From the cell containing the given text, extract its center point as (X, Y) coordinate. 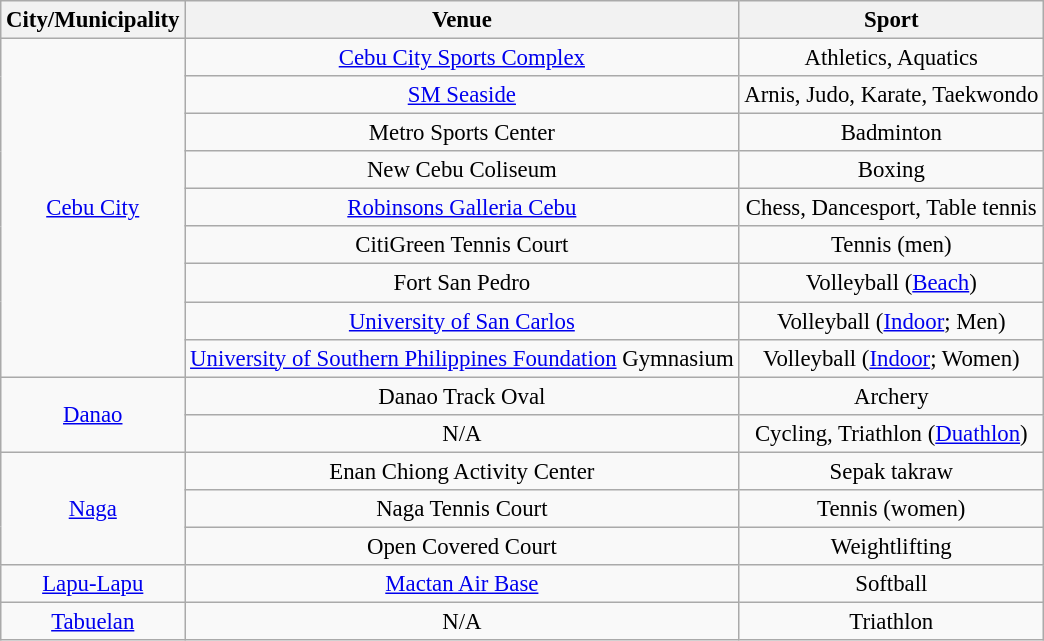
Weightlifting (892, 546)
City/Municipality (93, 20)
Cebu City (93, 208)
Mactan Air Base (462, 584)
Danao (93, 414)
New Cebu Coliseum (462, 170)
Sepak takraw (892, 471)
Boxing (892, 170)
University of Southern Philippines Foundation Gymnasium (462, 358)
Sport (892, 20)
Robinsons Galleria Cebu (462, 208)
Cebu City Sports Complex (462, 58)
Venue (462, 20)
Fort San Pedro (462, 283)
Tabuelan (93, 621)
Danao Track Oval (462, 396)
Open Covered Court (462, 546)
Volleyball (Indoor; Men) (892, 321)
University of San Carlos (462, 321)
SM Seaside (462, 95)
Naga (93, 508)
Chess, Dancesport, Table tennis (892, 208)
Athletics, Aquatics (892, 58)
Cycling, Triathlon (Duathlon) (892, 433)
Softball (892, 584)
Volleyball (Indoor; Women) (892, 358)
Naga Tennis Court (462, 509)
Arnis, Judo, Karate, Taekwondo (892, 95)
CitiGreen Tennis Court (462, 245)
Archery (892, 396)
Enan Chiong Activity Center (462, 471)
Tennis (women) (892, 509)
Lapu-Lapu (93, 584)
Triathlon (892, 621)
Volleyball (Beach) (892, 283)
Tennis (men) (892, 245)
Metro Sports Center (462, 133)
Badminton (892, 133)
